Provide the [x, y] coordinate of the cell's center where the given text is located.  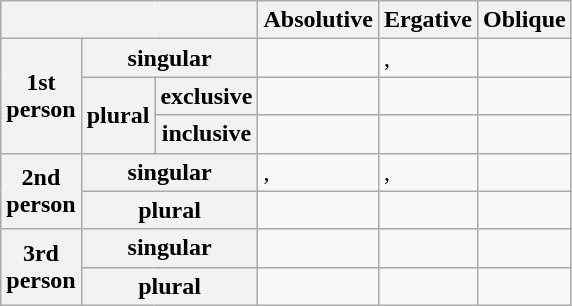
exclusive [206, 96]
1stperson [41, 96]
Ergative [428, 20]
2ndperson [41, 191]
inclusive [206, 134]
Oblique [524, 20]
Absolutive [318, 20]
3rdperson [41, 267]
